Locate the cell with the specified text and output its [X, Y] center coordinate. 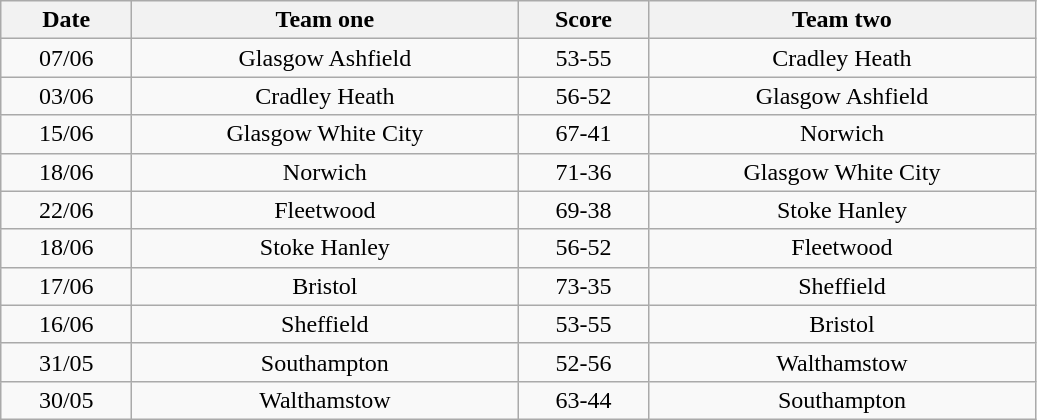
30/05 [66, 400]
22/06 [66, 210]
63-44 [584, 400]
07/06 [66, 58]
17/06 [66, 286]
52-56 [584, 362]
Team one [325, 20]
03/06 [66, 96]
73-35 [584, 286]
69-38 [584, 210]
71-36 [584, 172]
Score [584, 20]
16/06 [66, 324]
Date [66, 20]
67-41 [584, 134]
31/05 [66, 362]
15/06 [66, 134]
Team two [842, 20]
